For the text-containing cell, return its midpoint in [X, Y] coordinate format. 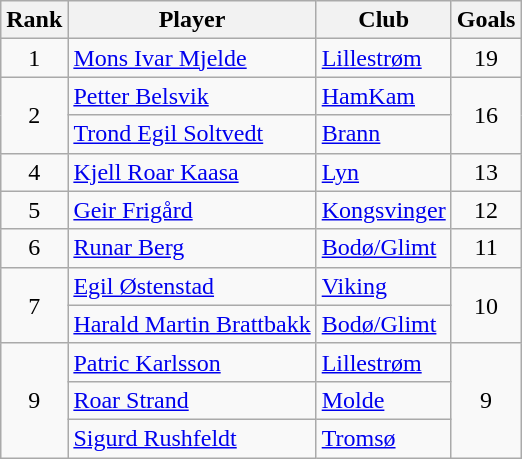
Goals [486, 20]
Brann [384, 134]
Patric Karlsson [192, 362]
5 [34, 210]
4 [34, 172]
Trond Egil Soltvedt [192, 134]
16 [486, 115]
Roar Strand [192, 400]
10 [486, 305]
Geir Frigård [192, 210]
Rank [34, 20]
Viking [384, 286]
7 [34, 305]
Player [192, 20]
Egil Østenstad [192, 286]
13 [486, 172]
19 [486, 58]
Sigurd Rushfeldt [192, 438]
Lyn [384, 172]
1 [34, 58]
Molde [384, 400]
12 [486, 210]
Petter Belsvik [192, 96]
HamKam [384, 96]
Kongsvinger [384, 210]
Kjell Roar Kaasa [192, 172]
Tromsø [384, 438]
Mons Ivar Mjelde [192, 58]
Club [384, 20]
Runar Berg [192, 248]
2 [34, 115]
Harald Martin Brattbakk [192, 324]
11 [486, 248]
6 [34, 248]
